Scan for the cell matching the given text and deliver its (X, Y) coordinate at center. 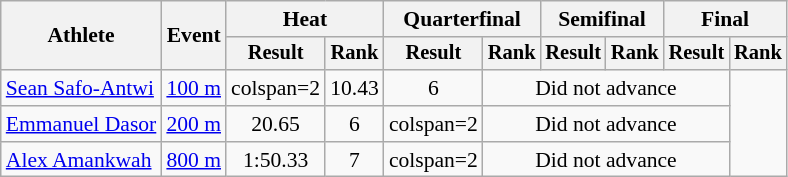
Emmanuel Dasor (82, 124)
Quarterfinal (462, 19)
Heat (305, 19)
Athlete (82, 36)
Event (194, 36)
Semifinal (602, 19)
100 m (194, 88)
10.43 (354, 88)
200 m (194, 124)
Sean Safo-Antwi (82, 88)
20.65 (276, 124)
Final (726, 19)
